Provide the [x, y] coordinate of the cell's center where the given text is located.  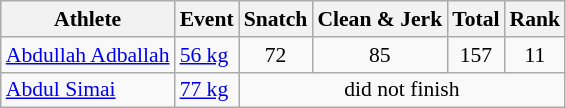
Rank [536, 19]
did not finish [402, 90]
Clean & Jerk [380, 19]
Athlete [88, 19]
Abdul Simai [88, 90]
157 [476, 55]
85 [380, 55]
72 [276, 55]
Event [207, 19]
Abdullah Adballah [88, 55]
Snatch [276, 19]
77 kg [207, 90]
56 kg [207, 55]
11 [536, 55]
Total [476, 19]
